Pinpoint the cell where the given text exists, returning its (X, Y) midpoint coordinate. 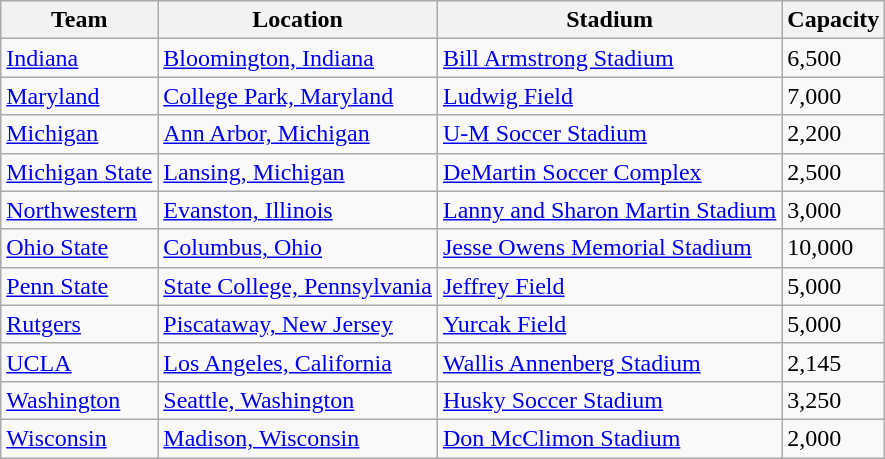
State College, Pennsylvania (298, 286)
Capacity (834, 20)
Los Angeles, California (298, 362)
7,000 (834, 96)
College Park, Maryland (298, 96)
6,500 (834, 58)
Stadium (609, 20)
Ludwig Field (609, 96)
Ann Arbor, Michigan (298, 134)
3,000 (834, 210)
Penn State (80, 286)
Michigan State (80, 172)
2,500 (834, 172)
3,250 (834, 400)
Jesse Owens Memorial Stadium (609, 248)
Wallis Annenberg Stadium (609, 362)
Ohio State (80, 248)
Rutgers (80, 324)
Don McClimon Stadium (609, 438)
Seattle, Washington (298, 400)
2,000 (834, 438)
Location (298, 20)
Wisconsin (80, 438)
Yurcak Field (609, 324)
2,200 (834, 134)
Indiana (80, 58)
10,000 (834, 248)
Team (80, 20)
Maryland (80, 96)
Michigan (80, 134)
Columbus, Ohio (298, 248)
Piscataway, New Jersey (298, 324)
U-M Soccer Stadium (609, 134)
Bloomington, Indiana (298, 58)
Madison, Wisconsin (298, 438)
2,145 (834, 362)
Evanston, Illinois (298, 210)
Lanny and Sharon Martin Stadium (609, 210)
DeMartin Soccer Complex (609, 172)
UCLA (80, 362)
Jeffrey Field (609, 286)
Washington (80, 400)
Lansing, Michigan (298, 172)
Husky Soccer Stadium (609, 400)
Northwestern (80, 210)
Bill Armstrong Stadium (609, 58)
